Scan for the cell matching the given text and deliver its (x, y) coordinate at center. 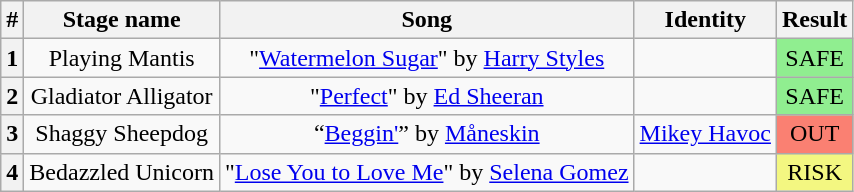
4 (12, 172)
Bedazzled Unicorn (122, 172)
OUT (814, 134)
Gladiator Alligator (122, 96)
"Perfect" by Ed Sheeran (426, 96)
"Lose You to Love Me" by Selena Gomez (426, 172)
Result (814, 20)
Identity (705, 20)
Mikey Havoc (705, 134)
2 (12, 96)
1 (12, 58)
3 (12, 134)
RISK (814, 172)
Song (426, 20)
“Beggin'” by Måneskin (426, 134)
Shaggy Sheepdog (122, 134)
"Watermelon Sugar" by Harry Styles (426, 58)
Stage name (122, 20)
# (12, 20)
Playing Mantis (122, 58)
